Detect which cell encompasses the target text, then output its (x, y) center coordinate. 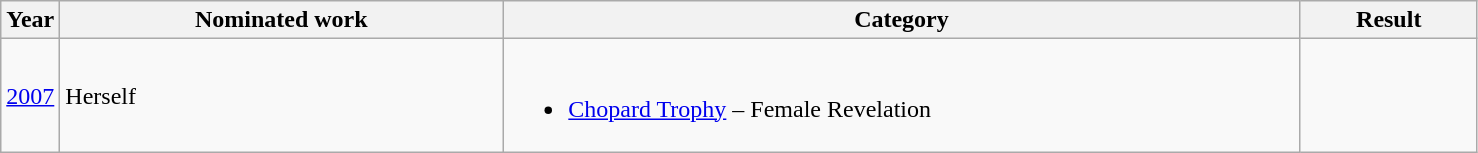
Herself (282, 96)
Result (1388, 20)
Category (902, 20)
Chopard Trophy – Female Revelation (902, 96)
2007 (30, 96)
Nominated work (282, 20)
Year (30, 20)
